Capture the cell that displays the provided text and extract its [X, Y] central coordinate. 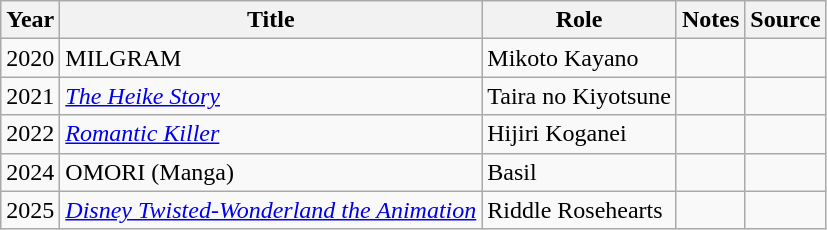
Basil [580, 172]
2025 [30, 210]
Notes [710, 20]
2021 [30, 96]
Hijiri Koganei [580, 134]
Mikoto Kayano [580, 58]
Disney Twisted-Wonderland the Animation [271, 210]
MILGRAM [271, 58]
2022 [30, 134]
Year [30, 20]
2020 [30, 58]
Title [271, 20]
2024 [30, 172]
Source [786, 20]
OMORI (Manga) [271, 172]
Riddle Rosehearts [580, 210]
Taira no Kiyotsune [580, 96]
Romantic Killer [271, 134]
The Heike Story [271, 96]
Role [580, 20]
